Locate the cell with the specified text and output its [x, y] center coordinate. 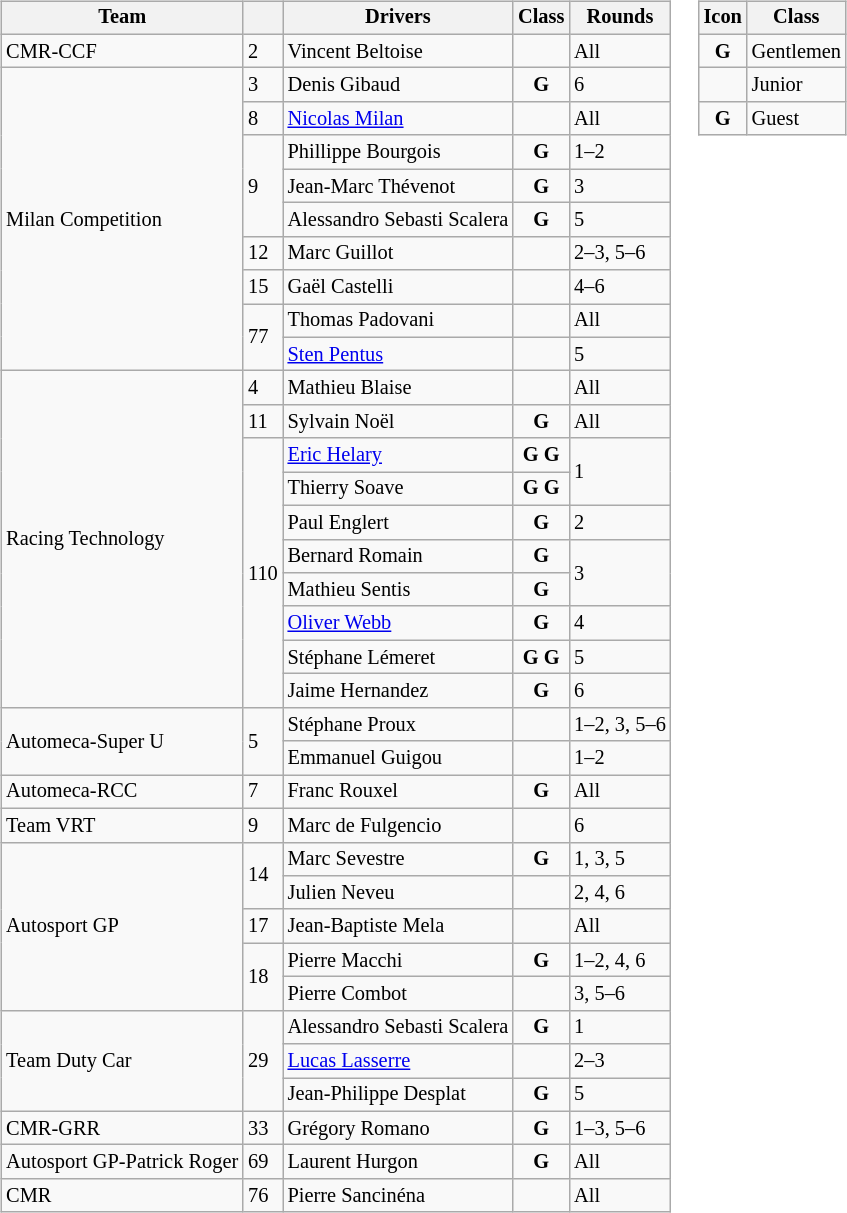
Vincent Beltoise [398, 51]
Sylvain Noël [398, 422]
Milan Competition [122, 220]
Pierre Sancinéna [398, 1196]
Racing Technology [122, 540]
Pierre Macchi [398, 960]
Sten Pentus [398, 354]
Jean-Baptiste Mela [398, 926]
Gentlemen [796, 51]
14 [262, 876]
Bernard Romain [398, 556]
Automeca-RCC [122, 792]
76 [262, 1196]
8 [262, 119]
Nicolas Milan [398, 119]
77 [262, 338]
1–2, 4, 6 [620, 960]
Denis Gibaud [398, 85]
Stéphane Lémeret [398, 657]
1, 3, 5 [620, 859]
Automeca-Super U [122, 740]
Marc Sevestre [398, 859]
69 [262, 1162]
Thomas Padovani [398, 321]
Jean-Philippe Desplat [398, 1095]
29 [262, 1060]
CMR [122, 1196]
17 [262, 926]
Team [122, 18]
Lucas Lasserre [398, 1061]
Junior [796, 85]
Marc Guillot [398, 253]
Emmanuel Guigou [398, 758]
110 [262, 572]
12 [262, 253]
Pierre Combot [398, 994]
1–3, 5–6 [620, 1128]
Marc de Fulgencio [398, 825]
Gaël Castelli [398, 287]
Mathieu Blaise [398, 388]
Guest [796, 119]
Icon [723, 18]
Autosport GP [122, 926]
3, 5–6 [620, 994]
4–6 [620, 287]
Rounds [620, 18]
Eric Helary [398, 455]
18 [262, 976]
Mathieu Sentis [398, 590]
Paul Englert [398, 522]
Drivers [398, 18]
Oliver Webb [398, 623]
11 [262, 422]
Jaime Hernandez [398, 691]
1–2, 3, 5–6 [620, 724]
Team VRT [122, 825]
Franc Rouxel [398, 792]
2–3, 5–6 [620, 253]
CMR-CCF [122, 51]
Julien Neveu [398, 893]
2, 4, 6 [620, 893]
Jean-Marc Thévenot [398, 186]
Autosport GP-Patrick Roger [122, 1162]
Stéphane Proux [398, 724]
Laurent Hurgon [398, 1162]
CMR-GRR [122, 1128]
Team Duty Car [122, 1060]
15 [262, 287]
7 [262, 792]
2–3 [620, 1061]
Thierry Soave [398, 489]
Grégory Romano [398, 1128]
Phillippe Bourgois [398, 152]
33 [262, 1128]
